Detect which cell encompasses the target text, then output its (X, Y) center coordinate. 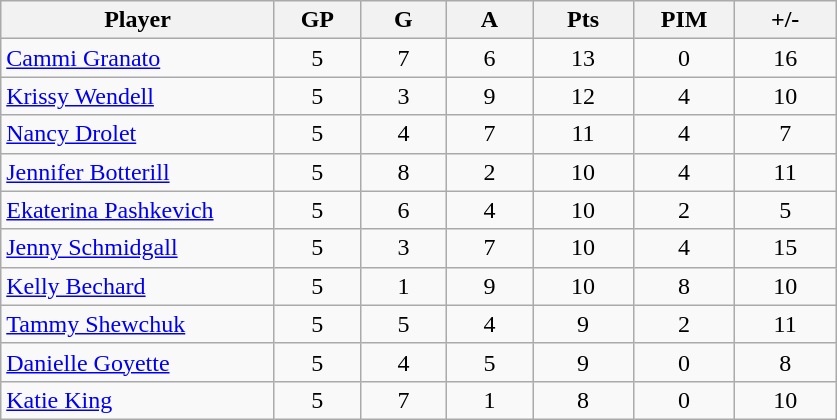
A (489, 20)
Katie King (138, 400)
GP (317, 20)
16 (786, 58)
Krissy Wendell (138, 96)
PIM (684, 20)
Nancy Drolet (138, 134)
+/- (786, 20)
Jennifer Botterill (138, 172)
Pts (582, 20)
Danielle Goyette (138, 362)
15 (786, 248)
Kelly Bechard (138, 286)
13 (582, 58)
Jenny Schmidgall (138, 248)
Player (138, 20)
Cammi Granato (138, 58)
G (403, 20)
Tammy Shewchuk (138, 324)
12 (582, 96)
Ekaterina Pashkevich (138, 210)
